Return [X, Y] of the center of cell containing provided text 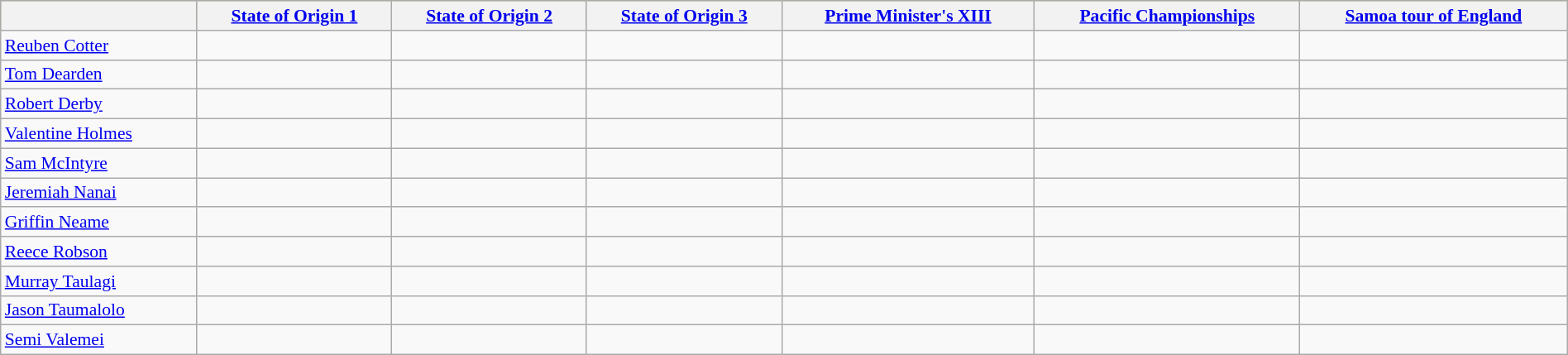
Prime Minister's XIII [908, 16]
Jason Taumalolo [99, 310]
Murray Taulagi [99, 281]
Samoa tour of England [1434, 16]
Robert Derby [99, 104]
Reuben Cotter [99, 46]
Pacific Championships [1168, 16]
Sam McIntyre [99, 163]
State of Origin 1 [294, 16]
Griffin Neame [99, 223]
Reece Robson [99, 252]
State of Origin 3 [684, 16]
Valentine Holmes [99, 134]
Tom Dearden [99, 74]
Semi Valemei [99, 340]
State of Origin 2 [490, 16]
Jeremiah Nanai [99, 193]
